Detect which cell encompasses the target text, then output its (X, Y) center coordinate. 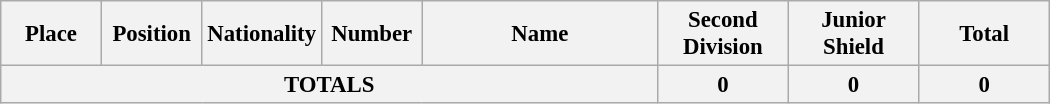
Nationality (262, 34)
TOTALS (330, 85)
Junior Shield (854, 34)
Total (984, 34)
Number (372, 34)
Place (52, 34)
Second Division (724, 34)
Position (152, 34)
Name (540, 34)
